Provide the [X, Y] coordinate of the cell's center where the given text is located.  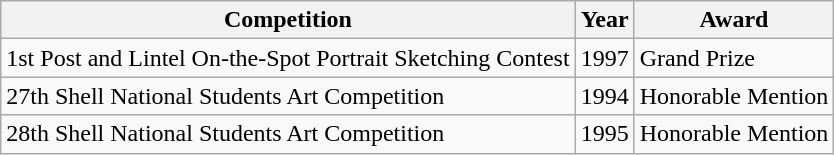
Competition [288, 20]
28th Shell National Students Art Competition [288, 134]
1995 [604, 134]
1997 [604, 58]
1994 [604, 96]
27th Shell National Students Art Competition [288, 96]
Award [734, 20]
Year [604, 20]
1st Post and Lintel On-the-Spot Portrait Sketching Contest [288, 58]
Grand Prize [734, 58]
